Return (X, Y) of the center of cell containing provided text 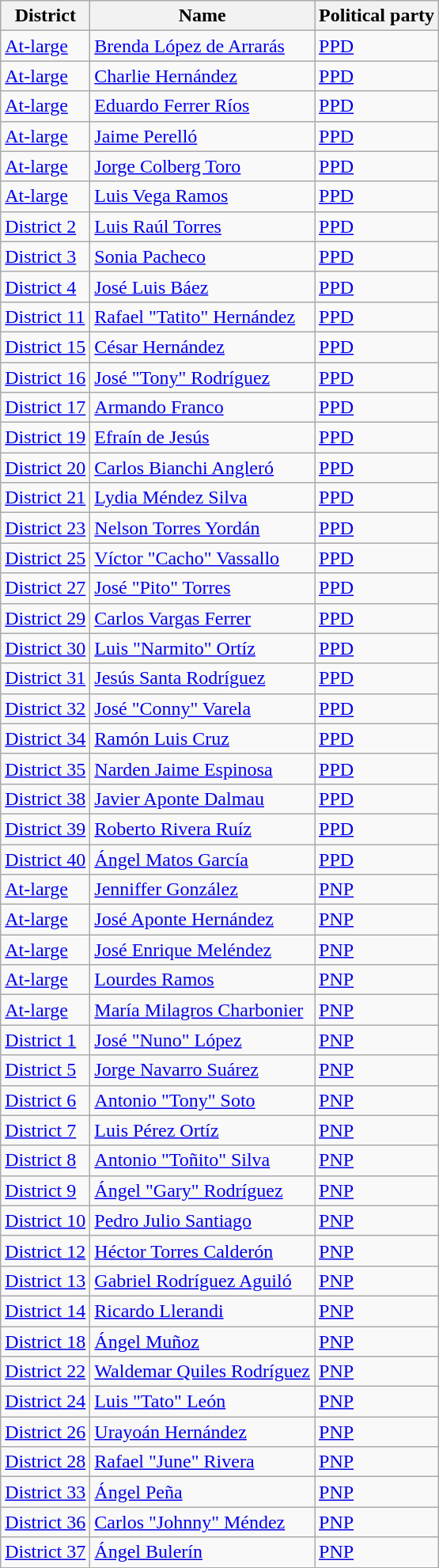
Ramón Luis Cruz (202, 738)
District 37 (46, 1552)
José "Pito" Torres (202, 588)
Antonio "Toñito" Silva (202, 1160)
District 38 (46, 799)
Ricardo Llerandi (202, 1311)
District 36 (46, 1522)
Jorge Navarro Suárez (202, 1070)
Charlie Hernández (202, 76)
José "Nuno" López (202, 1040)
Antonio "Tony" Soto (202, 1100)
Armando Franco (202, 408)
District 14 (46, 1311)
Víctor "Cacho" Vassallo (202, 558)
District 32 (46, 708)
Efraín de Jesús (202, 438)
District 27 (46, 588)
District 19 (46, 438)
Brenda López de Arrarás (202, 46)
Héctor Torres Calderón (202, 1251)
District 17 (46, 408)
District 15 (46, 347)
District 5 (46, 1070)
José Luis Báez (202, 287)
District 39 (46, 829)
Ángel Muñoz (202, 1342)
Rafael "Tatito" Hernández (202, 317)
Jaime Perelló (202, 136)
District 16 (46, 378)
District 12 (46, 1251)
Name (202, 16)
District 31 (46, 678)
Gabriel Rodríguez Aguiló (202, 1281)
District 20 (46, 468)
District 24 (46, 1402)
Carlos "Johnny" Méndez (202, 1522)
District 33 (46, 1492)
District 9 (46, 1190)
District 29 (46, 618)
District 1 (46, 1040)
District 21 (46, 498)
Roberto Rivera Ruíz (202, 829)
Jorge Colberg Toro (202, 166)
Rafael "June" Rivera (202, 1462)
Luis "Tato" León (202, 1402)
District (46, 16)
District 6 (46, 1100)
Lourdes Ramos (202, 980)
Carlos Vargas Ferrer (202, 618)
Nelson Torres Yordán (202, 528)
Carlos Bianchi Angleró (202, 468)
District 7 (46, 1130)
Luis Vega Ramos (202, 196)
District 13 (46, 1281)
District 2 (46, 226)
District 30 (46, 648)
Ángel Peña (202, 1492)
César Hernández (202, 347)
District 4 (46, 287)
District 3 (46, 256)
District 22 (46, 1372)
Lydia Méndez Silva (202, 498)
Ángel Bulerín (202, 1552)
Javier Aponte Dalmau (202, 799)
District 8 (46, 1160)
Ángel "Gary" Rodríguez (202, 1190)
José Enrique Meléndez (202, 950)
Urayoán Hernández (202, 1432)
District 18 (46, 1342)
District 26 (46, 1432)
Luis Raúl Torres (202, 226)
Waldemar Quiles Rodríguez (202, 1372)
Political party (377, 16)
Jesús Santa Rodríguez (202, 678)
District 11 (46, 317)
Ángel Matos García (202, 859)
District 25 (46, 558)
María Milagros Charbonier (202, 1010)
José Aponte Hernández (202, 920)
Jenniffer González (202, 890)
José "Tony" Rodríguez (202, 378)
José "Conny" Varela (202, 708)
District 34 (46, 738)
Pedro Julio Santiago (202, 1221)
Sonia Pacheco (202, 256)
Narden Jaime Espinosa (202, 769)
Eduardo Ferrer Ríos (202, 106)
District 23 (46, 528)
District 35 (46, 769)
District 40 (46, 859)
District 28 (46, 1462)
District 10 (46, 1221)
Luis "Narmito" Ortíz (202, 648)
Luis Pérez Ortíz (202, 1130)
